Return [x, y] of the center of cell containing provided text 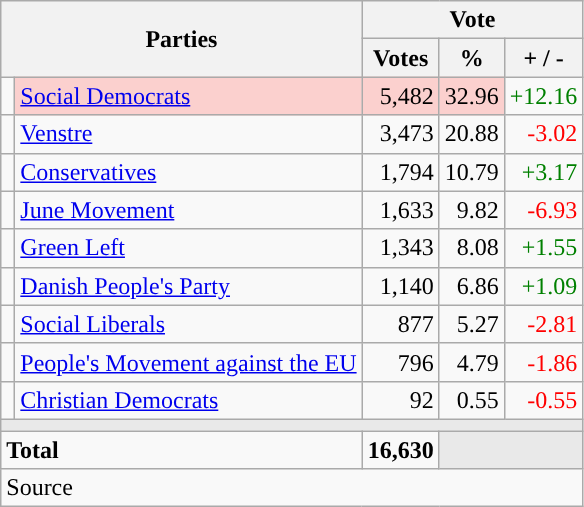
+1.09 [544, 286]
1,140 [400, 286]
+1.55 [544, 248]
877 [400, 324]
20.88 [472, 134]
Social Democrats [188, 96]
5.27 [472, 324]
1,633 [400, 210]
-0.55 [544, 400]
Venstre [188, 134]
16,630 [400, 449]
Christian Democrats [188, 400]
June Movement [188, 210]
4.79 [472, 362]
92 [400, 400]
Danish People's Party [188, 286]
Parties [182, 39]
Votes [400, 58]
-1.86 [544, 362]
10.79 [472, 172]
Green Left [188, 248]
6.86 [472, 286]
Total [182, 449]
% [472, 58]
Source [292, 488]
+ / - [544, 58]
+3.17 [544, 172]
-2.81 [544, 324]
796 [400, 362]
1,794 [400, 172]
Conservatives [188, 172]
9.82 [472, 210]
-3.02 [544, 134]
People's Movement against the EU [188, 362]
3,473 [400, 134]
8.08 [472, 248]
-6.93 [544, 210]
0.55 [472, 400]
5,482 [400, 96]
1,343 [400, 248]
32.96 [472, 96]
Social Liberals [188, 324]
+12.16 [544, 96]
Vote [472, 20]
